Return [x, y] of the center of cell containing provided text 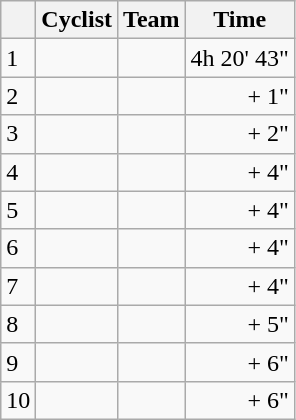
+ 1" [240, 96]
Cyclist [77, 20]
Team [152, 20]
5 [18, 210]
2 [18, 96]
10 [18, 400]
3 [18, 134]
+ 2" [240, 134]
1 [18, 58]
7 [18, 286]
+ 5" [240, 324]
6 [18, 248]
Time [240, 20]
4 [18, 172]
9 [18, 362]
8 [18, 324]
4h 20' 43" [240, 58]
